Provide the [x, y] coordinate of the cell's center where the given text is located.  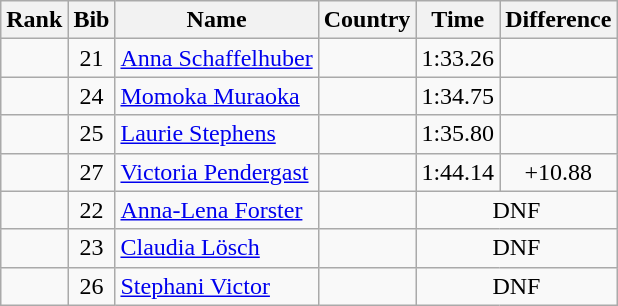
27 [92, 172]
22 [92, 210]
24 [92, 96]
Momoka Muraoka [216, 96]
1:35.80 [458, 134]
Time [458, 20]
1:44.14 [458, 172]
26 [92, 286]
Laurie Stephens [216, 134]
Claudia Lösch [216, 248]
Difference [558, 20]
Stephani Victor [216, 286]
Anna-Lena Forster [216, 210]
Rank [34, 20]
Victoria Pendergast [216, 172]
Anna Schaffelhuber [216, 58]
Country [367, 20]
25 [92, 134]
1:34.75 [458, 96]
Name [216, 20]
21 [92, 58]
23 [92, 248]
Bib [92, 20]
1:33.26 [458, 58]
+10.88 [558, 172]
